Identify which cell holds the provided text, then report its (x, y) central coordinate. 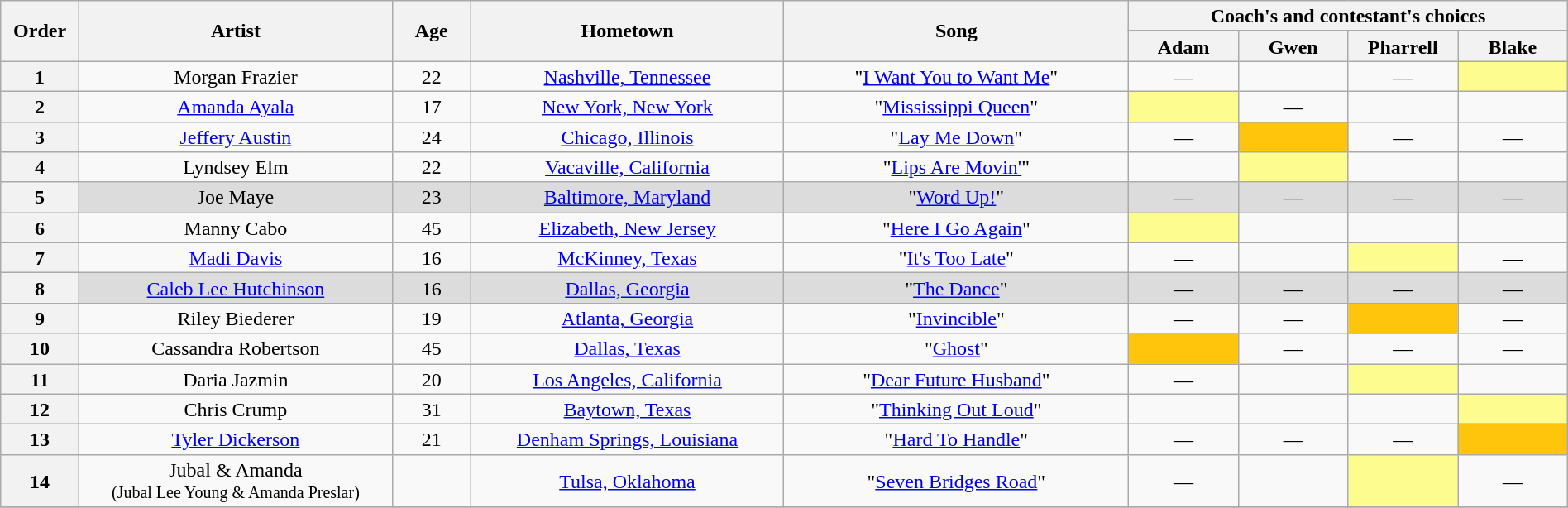
19 (432, 318)
Tulsa, Oklahoma (627, 481)
Chris Crump (235, 409)
"Thinking Out Loud" (956, 409)
"Lips Are Movin'" (956, 167)
31 (432, 409)
21 (432, 440)
Blake (1513, 46)
Los Angeles, California (627, 379)
"Invincible" (956, 318)
6 (40, 228)
2 (40, 106)
Jubal & Amanda(Jubal Lee Young & Amanda Preslar) (235, 481)
"Word Up!" (956, 197)
"It's Too Late" (956, 258)
New York, New York (627, 106)
9 (40, 318)
Manny Cabo (235, 228)
"The Dance" (956, 288)
"I Want You to Want Me" (956, 76)
Adam (1184, 46)
Atlanta, Georgia (627, 318)
Morgan Frazier (235, 76)
8 (40, 288)
Dallas, Georgia (627, 288)
Joe Maye (235, 197)
Lyndsey Elm (235, 167)
13 (40, 440)
Elizabeth, New Jersey (627, 228)
Tyler Dickerson (235, 440)
Dallas, Texas (627, 349)
10 (40, 349)
12 (40, 409)
Jeffery Austin (235, 137)
4 (40, 167)
"Ghost" (956, 349)
23 (432, 197)
Madi Davis (235, 258)
"Here I Go Again" (956, 228)
Baltimore, Maryland (627, 197)
24 (432, 137)
Artist (235, 31)
Chicago, Illinois (627, 137)
Song (956, 31)
"Hard To Handle" (956, 440)
20 (432, 379)
Riley Biederer (235, 318)
1 (40, 76)
"Lay Me Down" (956, 137)
Nashville, Tennessee (627, 76)
"Seven Bridges Road" (956, 481)
Baytown, Texas (627, 409)
Hometown (627, 31)
Order (40, 31)
Denham Springs, Louisiana (627, 440)
McKinney, Texas (627, 258)
Daria Jazmin (235, 379)
Cassandra Robertson (235, 349)
Coach's and contestant's choices (1348, 17)
Vacaville, California (627, 167)
"Mississippi Queen" (956, 106)
"Dear Future Husband" (956, 379)
Caleb Lee Hutchinson (235, 288)
17 (432, 106)
3 (40, 137)
Age (432, 31)
Amanda Ayala (235, 106)
5 (40, 197)
Pharrell (1403, 46)
Gwen (1293, 46)
11 (40, 379)
7 (40, 258)
14 (40, 481)
